Detect which cell encompasses the target text, then output its [x, y] center coordinate. 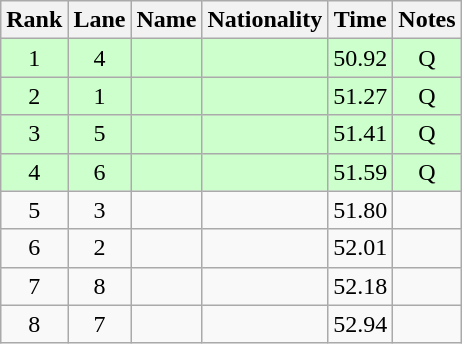
51.59 [360, 172]
Time [360, 20]
Name [166, 20]
51.80 [360, 210]
51.27 [360, 96]
Rank [34, 20]
52.01 [360, 248]
Nationality [265, 20]
50.92 [360, 58]
52.94 [360, 324]
51.41 [360, 134]
Lane [100, 20]
52.18 [360, 286]
Notes [427, 20]
